Identify which cell holds the provided text, then report its (x, y) central coordinate. 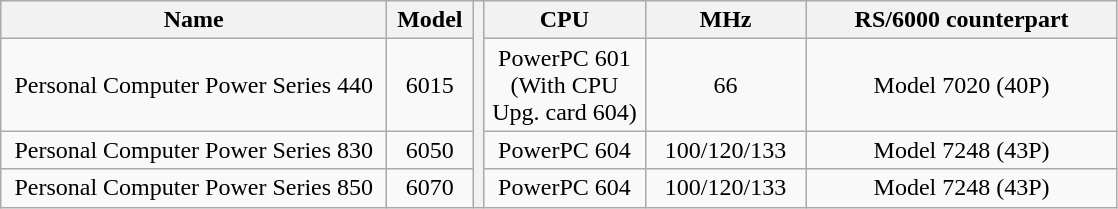
6070 (430, 188)
Model 7020 (40P) (962, 85)
6050 (430, 150)
6015 (430, 85)
RS/6000 counterpart (962, 20)
Personal Computer Power Series 850 (194, 188)
PowerPC 601 (With CPU Upg. card 604) (564, 85)
Personal Computer Power Series 830 (194, 150)
Personal Computer Power Series 440 (194, 85)
Name (194, 20)
Model (430, 20)
CPU (564, 20)
66 (726, 85)
MHz (726, 20)
